From the cell containing the given text, extract its center point as [X, Y] coordinate. 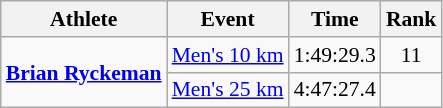
11 [412, 55]
Rank [412, 19]
Athlete [84, 19]
Time [335, 19]
1:49:29.3 [335, 55]
Event [228, 19]
Men's 25 km [228, 90]
Men's 10 km [228, 55]
Brian Ryckeman [84, 72]
4:47:27.4 [335, 90]
